Pinpoint the cell where the given text exists, returning its (X, Y) midpoint coordinate. 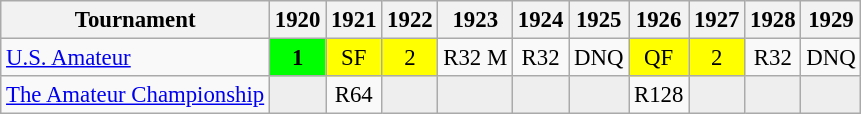
1923 (476, 20)
The Amateur Championship (136, 95)
1922 (410, 20)
SF (354, 58)
R64 (354, 95)
Tournament (136, 20)
1920 (298, 20)
R32 M (476, 58)
1926 (659, 20)
1927 (717, 20)
R128 (659, 95)
1928 (773, 20)
QF (659, 58)
1 (298, 58)
1929 (831, 20)
1925 (599, 20)
1921 (354, 20)
1924 (541, 20)
U.S. Amateur (136, 58)
